For the text-containing cell, return its midpoint in [X, Y] coordinate format. 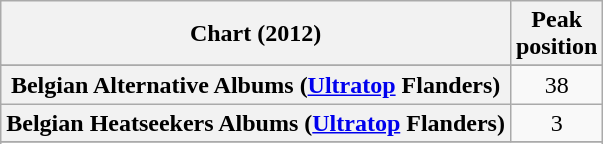
38 [556, 85]
Belgian Heatseekers Albums (Ultratop Flanders) [256, 123]
Peakposition [556, 34]
Chart (2012) [256, 34]
Belgian Alternative Albums (Ultratop Flanders) [256, 85]
3 [556, 123]
